Locate the cell with the specified text and output its (x, y) center coordinate. 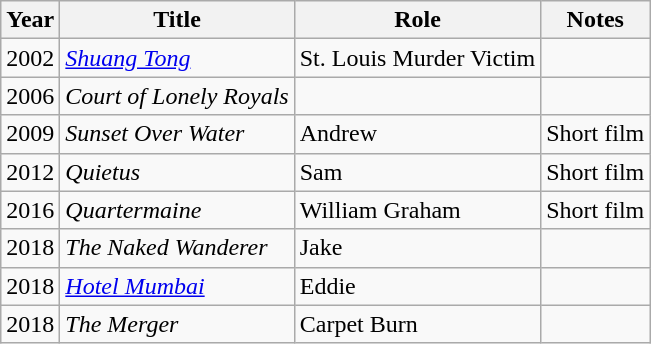
Year (30, 20)
Role (418, 20)
Hotel Mumbai (177, 286)
2009 (30, 134)
Quietus (177, 172)
2002 (30, 58)
Andrew (418, 134)
Jake (418, 248)
Carpet Burn (418, 324)
2006 (30, 96)
2016 (30, 210)
2012 (30, 172)
William Graham (418, 210)
Title (177, 20)
The Naked Wanderer (177, 248)
Sam (418, 172)
Notes (596, 20)
St. Louis Murder Victim (418, 58)
Quartermaine (177, 210)
Eddie (418, 286)
The Merger (177, 324)
Shuang Tong (177, 58)
Sunset Over Water (177, 134)
Court of Lonely Royals (177, 96)
